Provide the (x, y) coordinate of the cell's center where the given text is located.  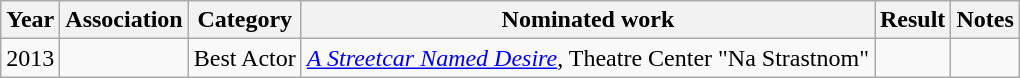
Best Actor (244, 58)
Association (124, 20)
Nominated work (588, 20)
A Streetcar Named Desire, Theatre Center "Na Strastnom" (588, 58)
Result (912, 20)
Year (30, 20)
Category (244, 20)
Notes (985, 20)
2013 (30, 58)
